Identify which cell holds the provided text, then report its (X, Y) central coordinate. 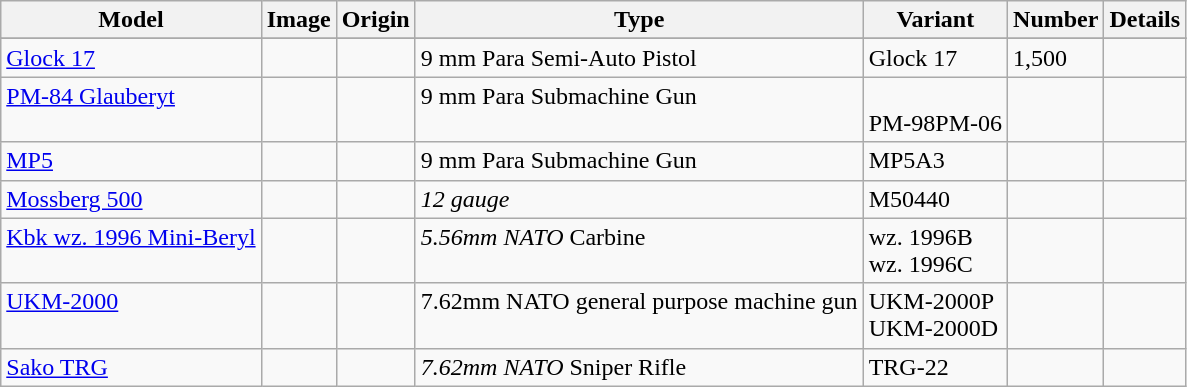
Model (131, 20)
Variant (935, 20)
Kbk wz. 1996 Mini-Beryl (131, 250)
Number (1056, 20)
12 gauge (639, 199)
MP5 (131, 161)
5.56mm NATO Carbine (639, 250)
Image (298, 20)
wz. 1996Bwz. 1996C (935, 250)
9 mm Para Semi-Auto Pistol (639, 58)
MP5A3 (935, 161)
Sako TRG (131, 367)
Type (639, 20)
Details (1145, 20)
7.62mm NATO Sniper Rifle (639, 367)
Origin (376, 20)
PM-98PM-06 (935, 110)
M50440 (935, 199)
1,500 (1056, 58)
UKM-2000 (131, 316)
Mossberg 500 (131, 199)
PM-84 Glauberyt (131, 110)
UKM-2000PUKM-2000D (935, 316)
TRG-22 (935, 367)
7.62mm NATO general purpose machine gun (639, 316)
